Determine the [x, y] coordinate at the center of the cell enclosing the given text.  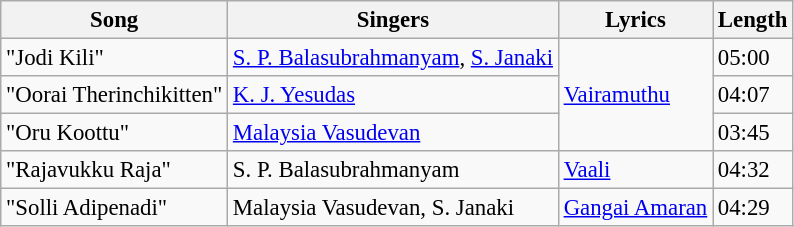
04:32 [753, 170]
Vaali [635, 170]
K. J. Yesudas [394, 95]
Gangai Amaran [635, 208]
S. P. Balasubrahmanyam, S. Janaki [394, 58]
"Rajavukku Raja" [114, 170]
"Jodi Kili" [114, 58]
03:45 [753, 133]
S. P. Balasubrahmanyam [394, 170]
Malaysia Vasudevan, S. Janaki [394, 208]
Song [114, 20]
"Oru Koottu" [114, 133]
Lyrics [635, 20]
04:29 [753, 208]
04:07 [753, 95]
05:00 [753, 58]
"Oorai Therinchikitten" [114, 95]
Malaysia Vasudevan [394, 133]
Length [753, 20]
"Solli Adipenadi" [114, 208]
Singers [394, 20]
Vairamuthu [635, 96]
